Search for the cell housing the specified text and yield its [x, y] center coordinate. 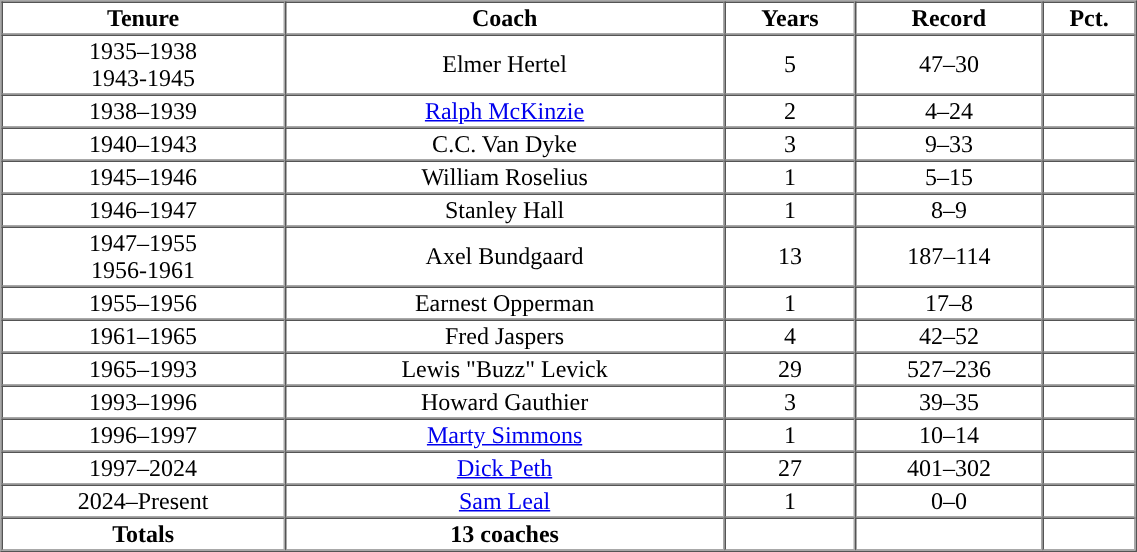
47–30 [949, 64]
1945–1946 [144, 176]
1935–19381943-1945 [144, 64]
42–52 [949, 336]
Tenure [144, 18]
C.C. Van Dyke [505, 144]
401–302 [949, 468]
1946–1947 [144, 210]
8–9 [949, 210]
2024–Present [144, 500]
Dick Peth [505, 468]
5–15 [949, 176]
1940–1943 [144, 144]
1961–1965 [144, 336]
2 [790, 110]
5 [790, 64]
Fred Jaspers [505, 336]
1955–1956 [144, 302]
4 [790, 336]
William Roselius [505, 176]
Elmer Hertel [505, 64]
Stanley Hall [505, 210]
1996–1997 [144, 434]
29 [790, 368]
1993–1996 [144, 402]
Earnest Opperman [505, 302]
Totals [144, 534]
27 [790, 468]
4–24 [949, 110]
13 coaches [505, 534]
0–0 [949, 500]
1997–2024 [144, 468]
Lewis "Buzz" Levick [505, 368]
9–33 [949, 144]
Axel Bundgaard [505, 256]
527–236 [949, 368]
Record [949, 18]
Years [790, 18]
Marty Simmons [505, 434]
Pct. [1089, 18]
1947–19551956-1961 [144, 256]
Howard Gauthier [505, 402]
Sam Leal [505, 500]
13 [790, 256]
10–14 [949, 434]
Ralph McKinzie [505, 110]
1965–1993 [144, 368]
Coach [505, 18]
187–114 [949, 256]
1938–1939 [144, 110]
17–8 [949, 302]
39–35 [949, 402]
